For the text-containing cell, return its midpoint in (X, Y) coordinate format. 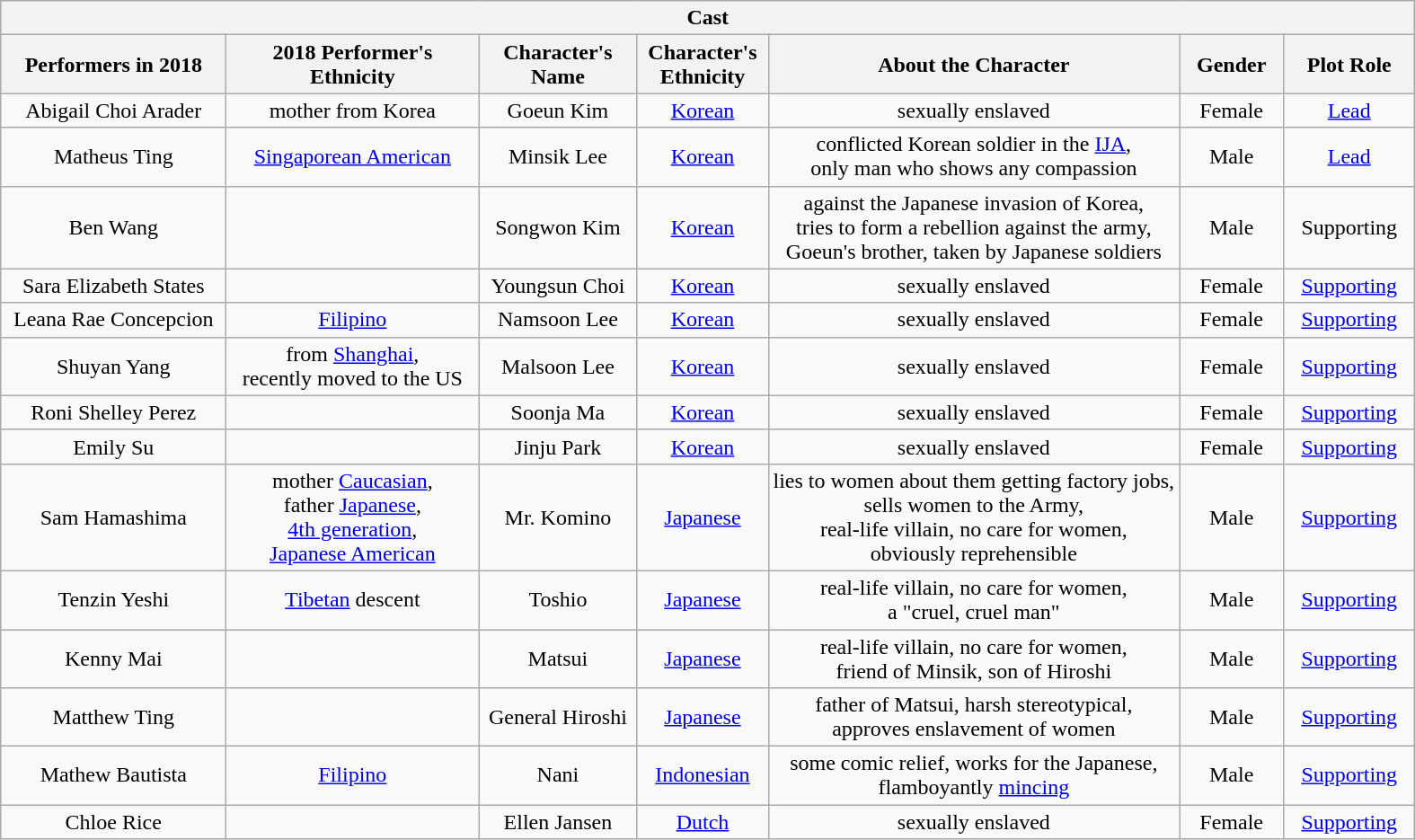
Chloe Rice (113, 822)
Gender (1232, 65)
Cast (708, 18)
General Hiroshi (558, 717)
Tenzin Yeshi (113, 600)
lies to women about them getting factory jobs,sells women to the Army,real-life villain, no care for women,obviously reprehensible (974, 517)
Matheus Ting (113, 156)
against the Japanese invasion of Korea,tries to form a rebellion against the army,Goeun's brother, taken by Japanese soldiers (974, 227)
Mathew Bautista (113, 776)
Goeun Kim (558, 111)
some comic relief, works for the Japanese,flamboyantly mincing (974, 776)
conflicted Korean soldier in the IJA,only man who shows any compassion (974, 156)
father of Matsui, harsh stereotypical,approves enslavement of women (974, 717)
Performers in 2018 (113, 65)
real-life villain, no care for women,a "cruel, cruel man" (974, 600)
Emily Su (113, 447)
Matthew Ting (113, 717)
About the Character (974, 65)
2018 Performer's Ethnicity (352, 65)
Soonja Ma (558, 412)
Character's Name (558, 65)
Matsui (558, 658)
Jinju Park (558, 447)
Leana Rae Concepcion (113, 320)
Sara Elizabeth States (113, 286)
Character's Ethnicity (703, 65)
Indonesian (703, 776)
real-life villain, no care for women,friend of Minsik, son of Hiroshi (974, 658)
Mr. Komino (558, 517)
Namsoon Lee (558, 320)
Kenny Mai (113, 658)
Ellen Jansen (558, 822)
Nani (558, 776)
Singaporean American (352, 156)
from Shanghai,recently moved to the US (352, 367)
Ben Wang (113, 227)
Shuyan Yang (113, 367)
Tibetan descent (352, 600)
Plot Role (1349, 65)
Songwon Kim (558, 227)
mother from Korea (352, 111)
Abigail Choi Arader (113, 111)
mother Caucasian, father Japanese,4th generation,Japanese American (352, 517)
Youngsun Choi (558, 286)
Malsoon Lee (558, 367)
Roni Shelley Perez (113, 412)
Sam Hamashima (113, 517)
Dutch (703, 822)
Minsik Lee (558, 156)
Toshio (558, 600)
